From the cell containing the given text, extract its center point as (x, y) coordinate. 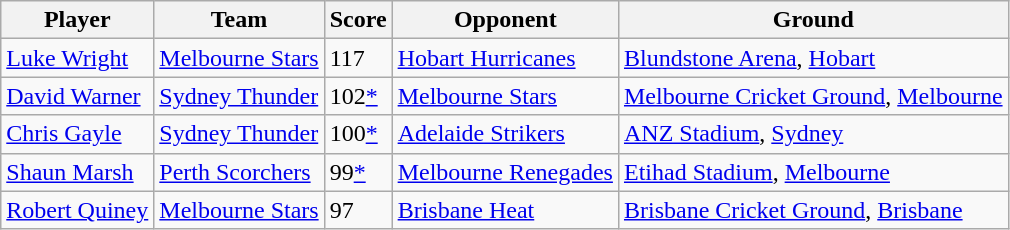
Adelaide Strikers (505, 134)
102* (358, 96)
Robert Quiney (78, 210)
Luke Wright (78, 58)
Etihad Stadium, Melbourne (813, 172)
Perth Scorchers (239, 172)
100* (358, 134)
Chris Gayle (78, 134)
Score (358, 20)
Brisbane Heat (505, 210)
99* (358, 172)
Opponent (505, 20)
Player (78, 20)
Blundstone Arena, Hobart (813, 58)
Brisbane Cricket Ground, Brisbane (813, 210)
Melbourne Renegades (505, 172)
Hobart Hurricanes (505, 58)
97 (358, 210)
Ground (813, 20)
117 (358, 58)
ANZ Stadium, Sydney (813, 134)
Shaun Marsh (78, 172)
Melbourne Cricket Ground, Melbourne (813, 96)
David Warner (78, 96)
Team (239, 20)
